Identify which cell holds the provided text, then report its (X, Y) central coordinate. 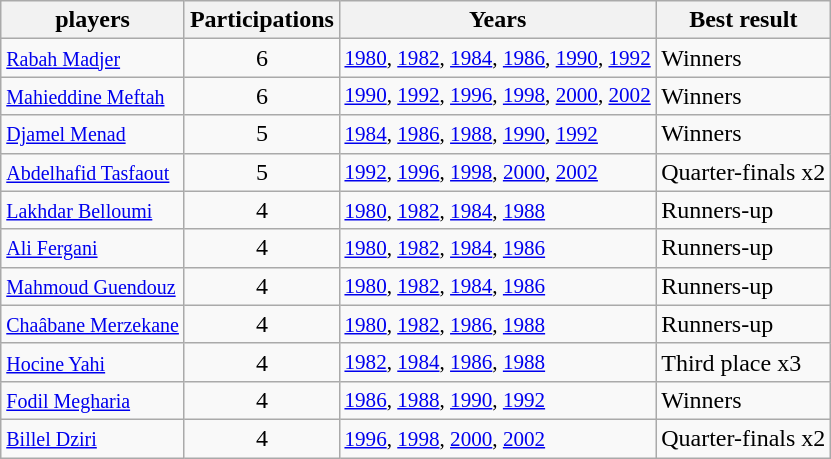
1980, 1982, 1984, 1986, 1990, 1992 (497, 58)
Best result (744, 20)
1980, 1982, 1984, 1988 (497, 210)
Mahieddine Meftah (93, 96)
1992, 1996, 1998, 2000, 2002 (497, 172)
1984, 1986, 1988, 1990, 1992 (497, 134)
1980, 1982, 1986, 1988 (497, 324)
Lakhdar Belloumi (93, 210)
1996, 1998, 2000, 2002 (497, 438)
Billel Dziri (93, 438)
Mahmoud Guendouz (93, 286)
Years (497, 20)
1986, 1988, 1990, 1992 (497, 400)
Participations (262, 20)
Third place x3 (744, 362)
Chaâbane Merzekane (93, 324)
Fodil Megharia (93, 400)
Rabah Madjer (93, 58)
Abdelhafid Tasfaout (93, 172)
Djamel Menad (93, 134)
Ali Fergani (93, 248)
1982, 1984, 1986, 1988 (497, 362)
1990, 1992, 1996, 1998, 2000, 2002 (497, 96)
Hocine Yahi (93, 362)
players (93, 20)
